Detect which cell encompasses the target text, then output its (x, y) center coordinate. 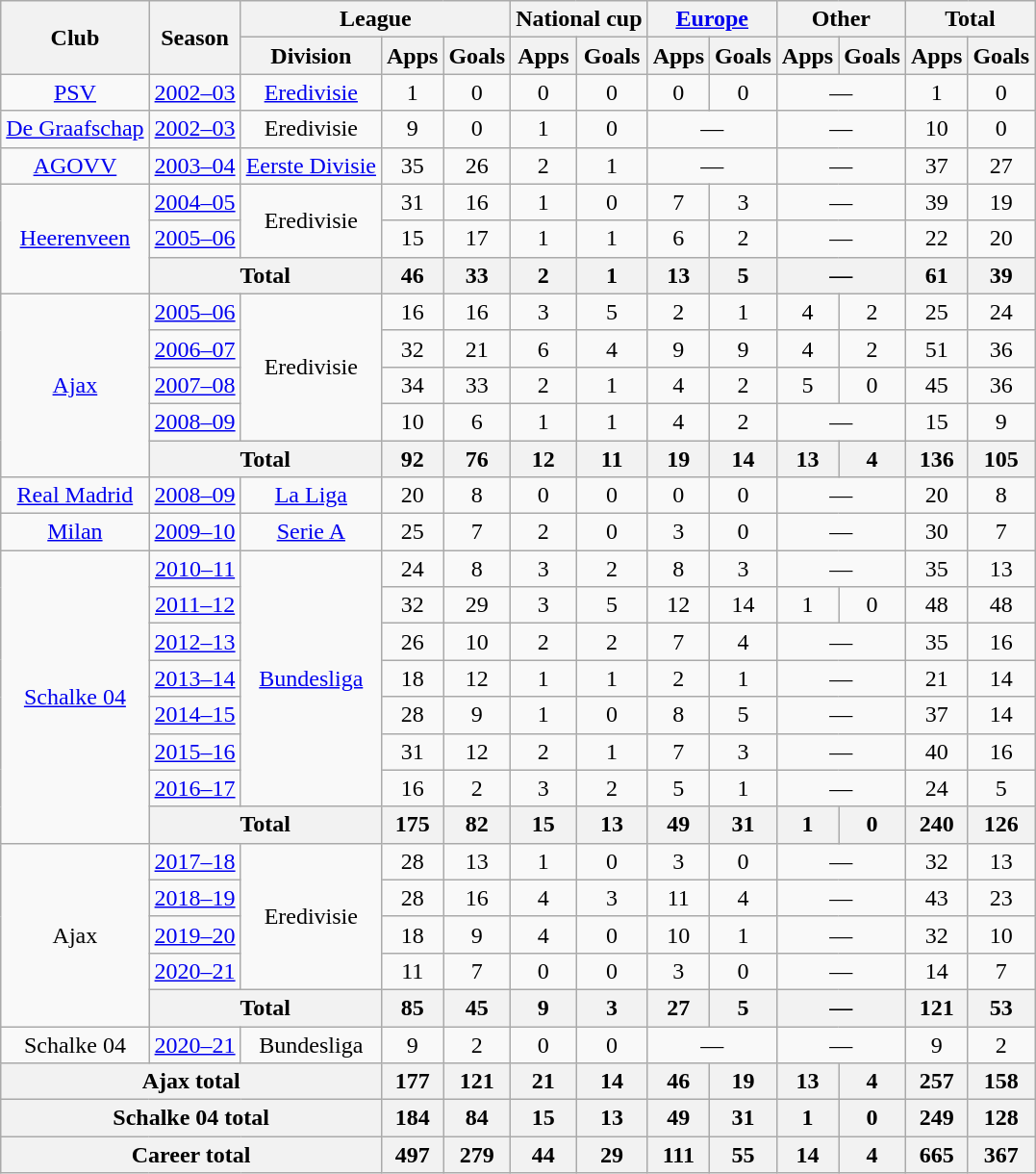
2013–14 (194, 678)
PSV (75, 92)
National cup (579, 19)
279 (477, 1155)
53 (1001, 1008)
2009–10 (194, 532)
111 (678, 1155)
2019–20 (194, 934)
De Graafschap (75, 129)
126 (1001, 825)
2007–08 (194, 385)
Career total (191, 1155)
76 (477, 459)
23 (1001, 898)
22 (936, 239)
105 (1001, 459)
175 (412, 825)
Milan (75, 532)
84 (477, 1118)
55 (744, 1155)
240 (936, 825)
Ajax total (191, 1082)
Division (311, 56)
40 (936, 752)
30 (936, 532)
497 (412, 1155)
367 (1001, 1155)
51 (936, 348)
Schalke 04 total (191, 1118)
665 (936, 1155)
184 (412, 1118)
2017–18 (194, 861)
249 (936, 1118)
177 (412, 1082)
17 (477, 239)
2003–04 (194, 166)
AGOVV (75, 166)
Serie A (311, 532)
Heerenveen (75, 239)
82 (477, 825)
2010–11 (194, 569)
61 (936, 275)
Other (841, 19)
44 (543, 1155)
Eerste Divisie (311, 166)
136 (936, 459)
34 (412, 385)
2014–15 (194, 715)
43 (936, 898)
Europe (712, 19)
Season (194, 38)
2018–19 (194, 898)
2004–05 (194, 202)
League (375, 19)
85 (412, 1008)
2015–16 (194, 752)
158 (1001, 1082)
La Liga (311, 496)
2011–12 (194, 605)
2006–07 (194, 348)
92 (412, 459)
257 (936, 1082)
128 (1001, 1118)
Club (75, 38)
2016–17 (194, 788)
Real Madrid (75, 496)
2012–13 (194, 642)
